Locate the cell with the specified text and output its (x, y) center coordinate. 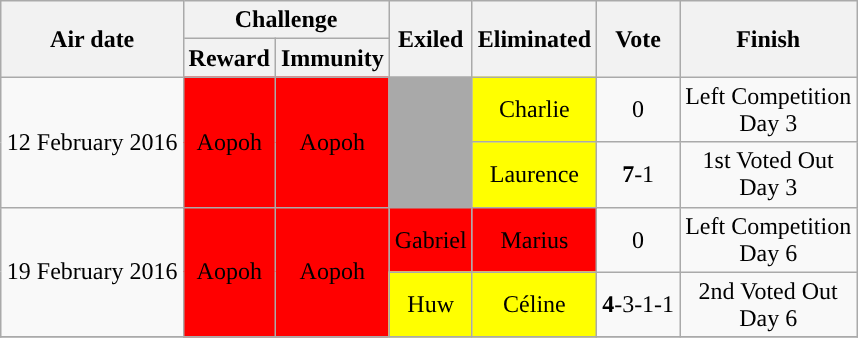
Marius (534, 240)
Eliminated (534, 39)
Gabriel (430, 240)
4-3-1-1 (638, 304)
Charlie (534, 110)
Laurence (534, 174)
2nd Voted OutDay 6 (768, 304)
Huw (430, 304)
1st Voted OutDay 3 (768, 174)
Exiled (430, 39)
Left CompetitionDay 6 (768, 240)
Reward (229, 58)
Céline (534, 304)
19 February 2016 (92, 272)
Left CompetitionDay 3 (768, 110)
Challenge (286, 20)
12 February 2016 (92, 142)
7-1 (638, 174)
Air date (92, 39)
Immunity (332, 58)
Vote (638, 39)
Finish (768, 39)
